Scan for the cell matching the given text and deliver its [x, y] coordinate at center. 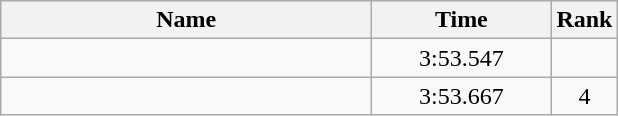
Name [186, 20]
Time [462, 20]
3:53.667 [462, 96]
4 [584, 96]
3:53.547 [462, 58]
Rank [584, 20]
